Capture the cell that displays the provided text and extract its [X, Y] central coordinate. 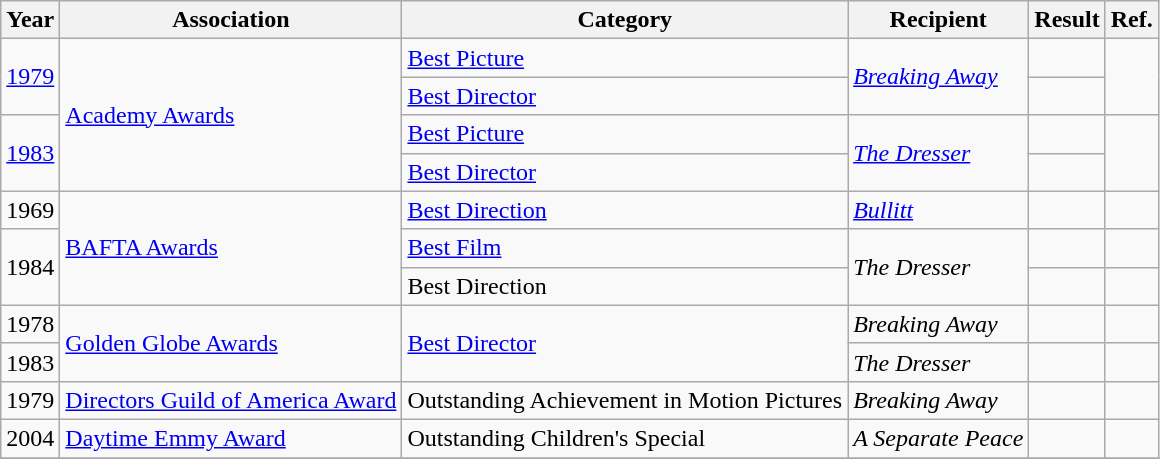
A Separate Peace [938, 438]
1978 [30, 324]
Golden Globe Awards [231, 343]
Best Film [625, 248]
Year [30, 20]
Bullitt [938, 210]
BAFTA Awards [231, 248]
1969 [30, 210]
Result [1067, 20]
Daytime Emmy Award [231, 438]
Association [231, 20]
Academy Awards [231, 115]
Outstanding Achievement in Motion Pictures [625, 400]
Ref. [1132, 20]
2004 [30, 438]
Directors Guild of America Award [231, 400]
1984 [30, 267]
Outstanding Children's Special [625, 438]
Category [625, 20]
Recipient [938, 20]
